For the text-containing cell, return its midpoint in (X, Y) coordinate format. 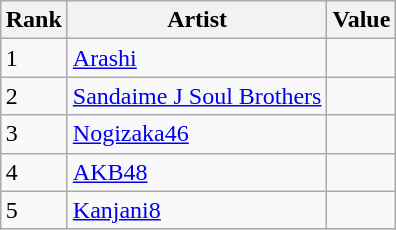
2 (34, 96)
Sandaime J Soul Brothers (197, 96)
5 (34, 210)
AKB48 (197, 172)
Rank (34, 20)
Artist (197, 20)
Arashi (197, 58)
3 (34, 134)
4 (34, 172)
Nogizaka46 (197, 134)
Kanjani8 (197, 210)
1 (34, 58)
Value (362, 20)
